Provide the [x, y] coordinate of the cell's center where the given text is located.  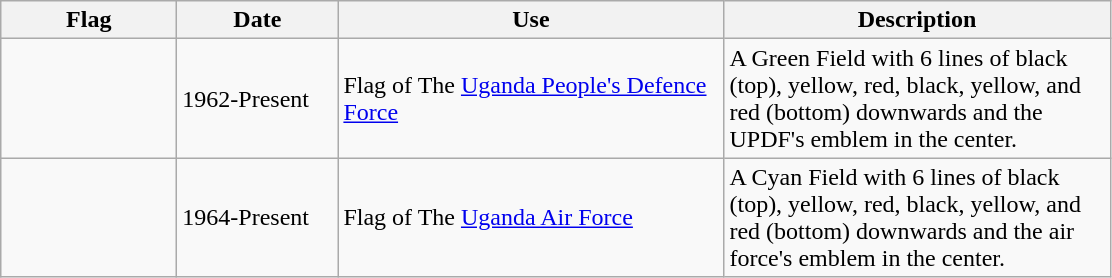
Date [258, 20]
Description [917, 20]
A Cyan Field with 6 lines of black (top), yellow, red, black, yellow, and red (bottom) downwards and the air force's emblem in the center. [917, 218]
Flag [89, 20]
Flag of The Uganda People's Defence Force [531, 98]
Use [531, 20]
A Green Field with 6 lines of black (top), yellow, red, black, yellow, and red (bottom) downwards and the UPDF's emblem in the center. [917, 98]
1964-Present [258, 218]
1962-Present [258, 98]
Flag of The Uganda Air Force [531, 218]
